Provide the (X, Y) coordinate of the cell's center where the given text is located.  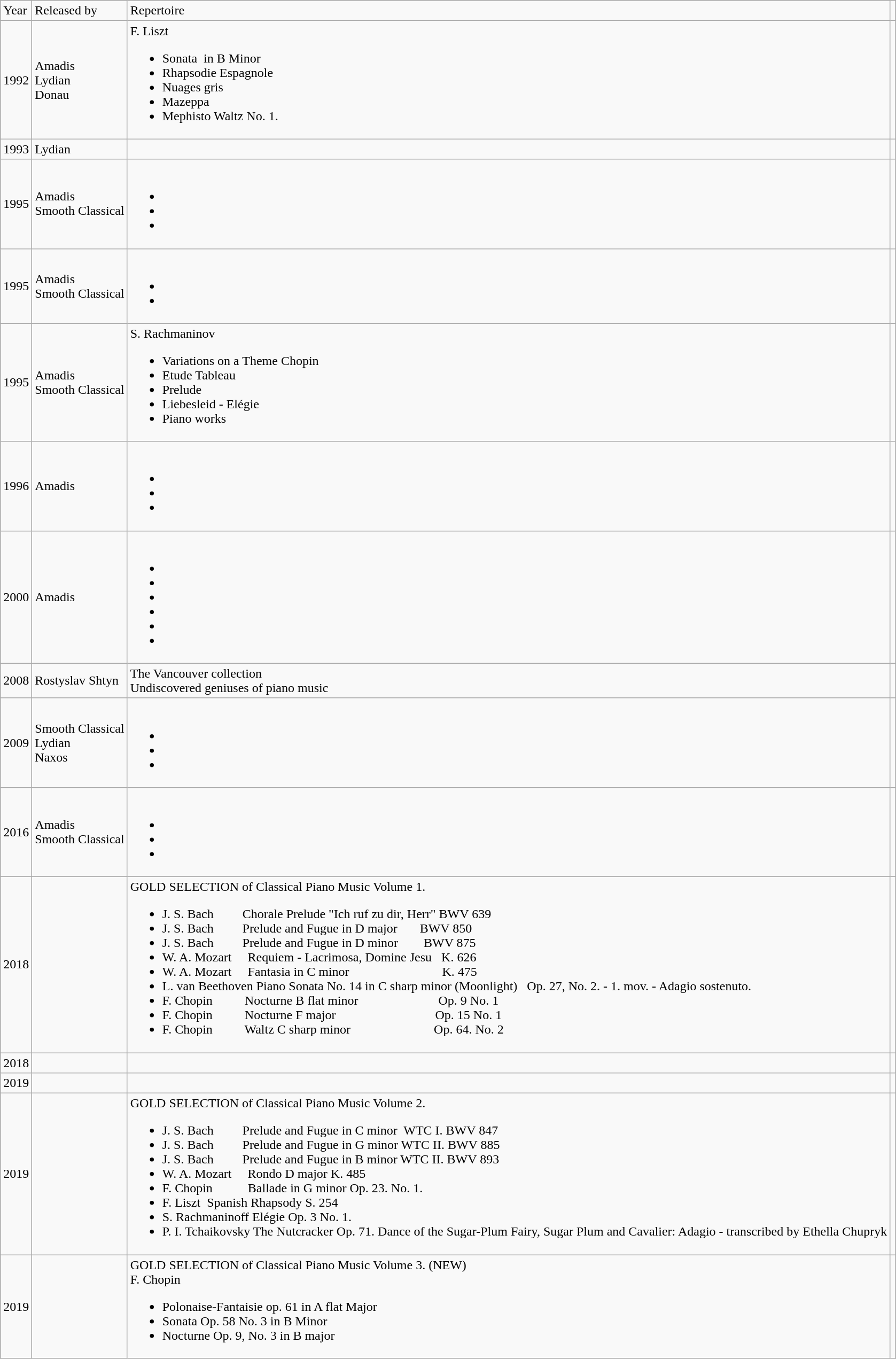
F. LisztSonata in B MinorRhapsodie Espagnole Nuages gris Mazeppa Mephisto Waltz No. 1. (509, 80)
Lydian (80, 149)
Repertoire (509, 11)
AmadisLydianDonau (80, 80)
Rostyslav Shtyn (80, 681)
1993 (16, 149)
Year (16, 11)
2009 (16, 743)
1996 (16, 486)
Smooth ClassicalLydianNaxos (80, 743)
Released by (80, 11)
1992 (16, 80)
2016 (16, 832)
S. RachmaninovVariations on a Theme ChopinEtude Tableau Prelude Liebesleid - Elégie Piano works (509, 383)
2000 (16, 597)
2008 (16, 681)
The Vancouver collectionUndiscovered geniuses of piano music (509, 681)
